Scan for the cell matching the given text and deliver its (x, y) coordinate at center. 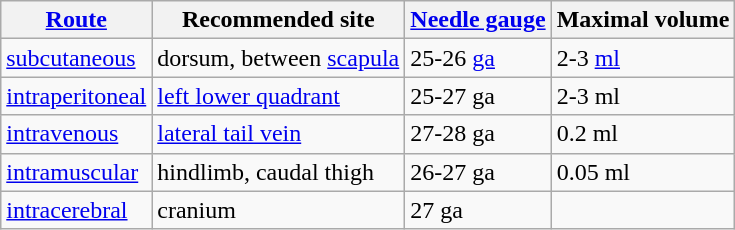
intraperitoneal (76, 96)
Route (76, 20)
0.2 ml (643, 134)
26-27 ga (478, 172)
left lower quadrant (278, 96)
25-26 ga (478, 58)
27 ga (478, 210)
dorsum, between scapula (278, 58)
intravenous (76, 134)
Recommended site (278, 20)
subcutaneous (76, 58)
hindlimb, caudal thigh (278, 172)
intracerebral (76, 210)
lateral tail vein (278, 134)
cranium (278, 210)
Needle gauge (478, 20)
Maximal volume (643, 20)
intramuscular (76, 172)
25-27 ga (478, 96)
27-28 ga (478, 134)
0.05 ml (643, 172)
